Find where the given text appears and provide that cell's center as (x, y) coordinate. 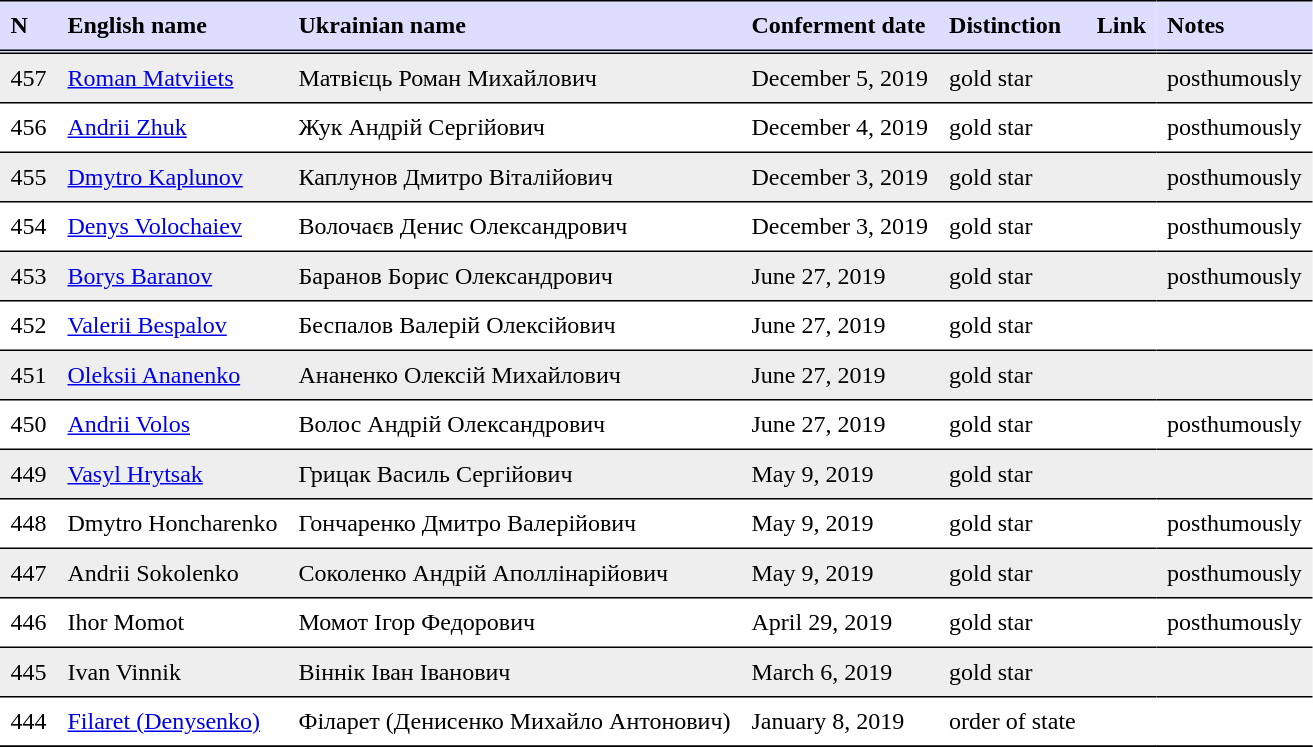
445 (28, 672)
Гончаренко Дмитро Валерійович (514, 524)
Баранов Борис Олександрович (514, 276)
Roman Matviiets (172, 78)
March 6, 2019 (840, 672)
Andrii Volos (172, 425)
Denys Volochaiev (172, 227)
455 (28, 177)
454 (28, 227)
Соколенко Андрій Аполлінарійович (514, 573)
452 (28, 326)
Dmytro Kaplunov (172, 177)
English name (172, 26)
447 (28, 573)
Link (1121, 26)
Віннік Іван Іванович (514, 672)
December 5, 2019 (840, 78)
451 (28, 375)
N (28, 26)
Каплунов Дмитро Віталійович (514, 177)
Волочаєв Денис Олександрович (514, 227)
444 (28, 722)
Dmytro Honcharenko (172, 524)
457 (28, 78)
Ihor Momot (172, 623)
Філарет (Денисенко Михайло Антонович) (514, 722)
Distinction (1013, 26)
448 (28, 524)
446 (28, 623)
April 29, 2019 (840, 623)
January 8, 2019 (840, 722)
Волос Андрій Олександрович (514, 425)
453 (28, 276)
Ukrainian name (514, 26)
Valerii Bespalov (172, 326)
456 (28, 128)
Notes (1235, 26)
Borys Baranov (172, 276)
Момот Ігор Федорович (514, 623)
Filaret (Denysenko) (172, 722)
Andrii Sokolenko (172, 573)
Ананенко Олексій Михайлович (514, 375)
Ivan Vinnik (172, 672)
Andrii Zhuk (172, 128)
December 4, 2019 (840, 128)
Грицак Василь Сергійович (514, 474)
order of state (1013, 722)
Vasyl Hrytsak (172, 474)
Conferment date (840, 26)
Беспалов Валерій Олексійович (514, 326)
450 (28, 425)
Жук Андрій Сергійович (514, 128)
Oleksii Ananenko (172, 375)
449 (28, 474)
Матвієць Роман Михайлович (514, 78)
